From the cell containing the given text, extract its center point as (x, y) coordinate. 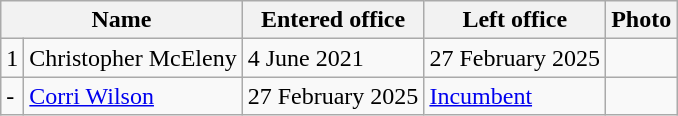
- (12, 96)
Christopher McEleny (133, 58)
4 June 2021 (333, 58)
1 (12, 58)
Left office (515, 20)
Corri Wilson (133, 96)
Photo (642, 20)
Incumbent (515, 96)
Name (122, 20)
Entered office (333, 20)
